Extract the [X, Y] coordinate from the center of the cell holding the provided text.  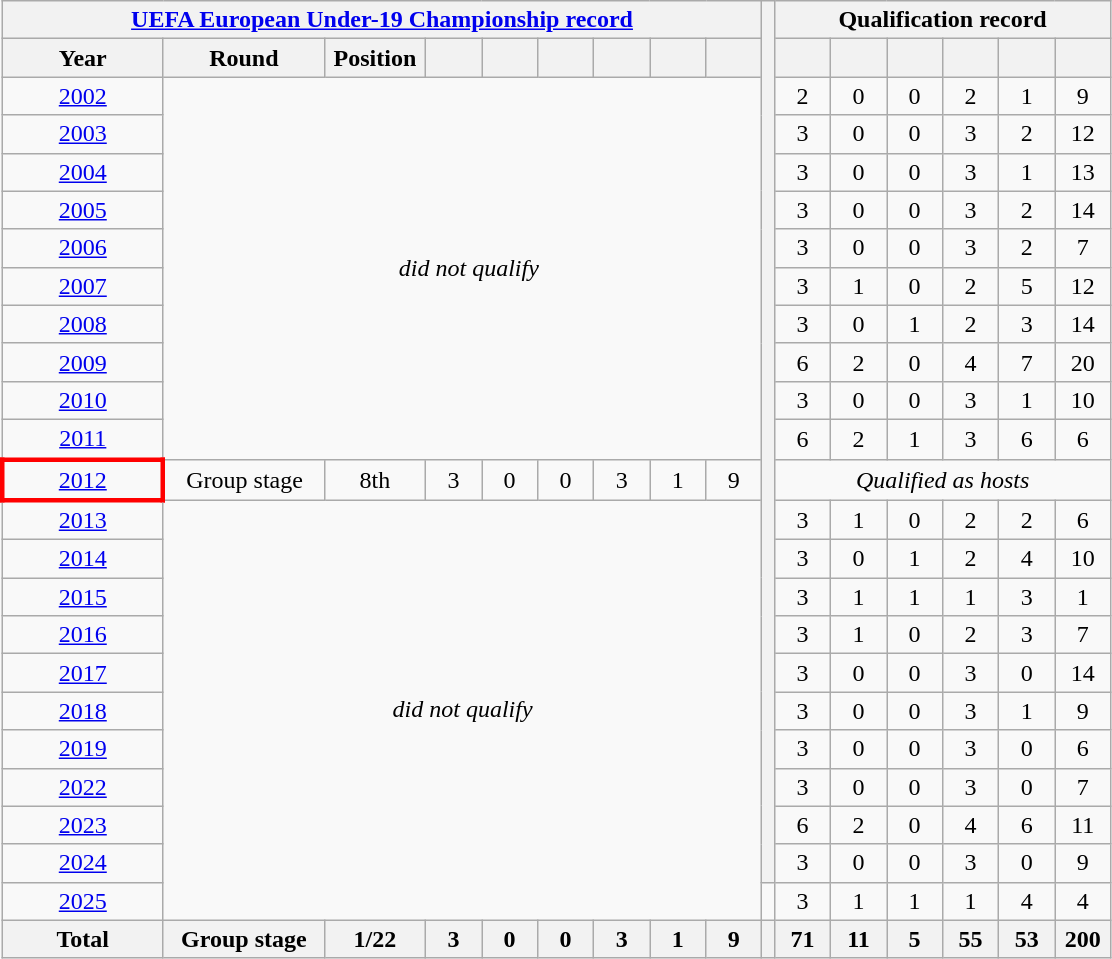
Total [82, 939]
Round [244, 58]
2025 [82, 901]
2009 [82, 362]
200 [1083, 939]
2011 [82, 439]
2024 [82, 863]
20 [1083, 362]
2006 [82, 248]
2003 [82, 134]
2015 [82, 597]
2016 [82, 635]
2002 [82, 96]
Position [374, 58]
71 [802, 939]
Qualification record [942, 20]
2014 [82, 559]
2017 [82, 673]
2012 [82, 480]
2005 [82, 210]
8th [374, 480]
2018 [82, 711]
Qualified as hosts [942, 480]
13 [1083, 172]
2013 [82, 520]
2008 [82, 324]
2019 [82, 749]
2023 [82, 825]
Year [82, 58]
UEFA European Under-19 Championship record [382, 20]
1/22 [374, 939]
2007 [82, 286]
55 [971, 939]
53 [1027, 939]
2004 [82, 172]
2022 [82, 787]
2010 [82, 400]
